Return (X, Y) of the center of cell containing provided text 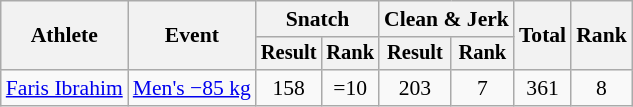
Clean & Jerk (446, 19)
7 (482, 88)
Snatch (318, 19)
Total (542, 36)
Faris Ibrahim (64, 88)
=10 (350, 88)
Men's −85 kg (192, 88)
8 (602, 88)
203 (415, 88)
361 (542, 88)
Athlete (64, 36)
Event (192, 36)
158 (289, 88)
